For the text-containing cell, return its midpoint in (X, Y) coordinate format. 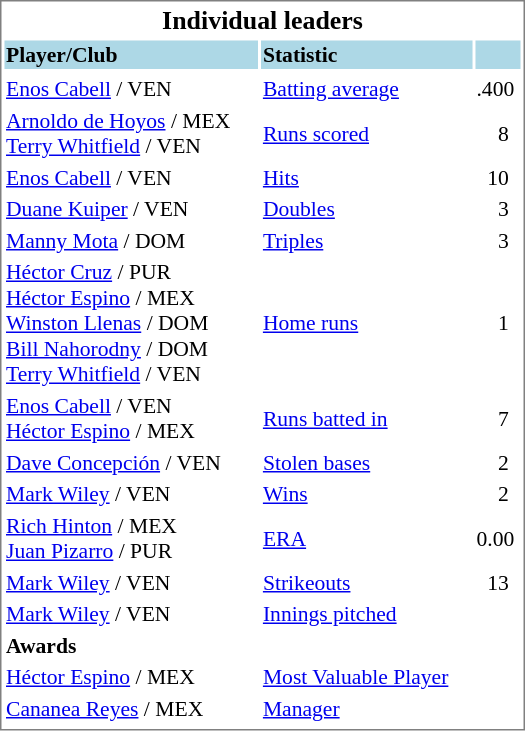
Héctor Espino / MEX (131, 677)
Most Valuable Player (366, 677)
Manny Mota / DOM (131, 240)
Dave Concepción / VEN (131, 462)
0.00 (498, 539)
8 (498, 133)
Batting average (366, 89)
Hits (366, 178)
Duane Kuiper / VEN (131, 209)
Manager (366, 708)
Wins (366, 494)
.400 (498, 89)
Stolen bases (366, 462)
Individual leaders (262, 20)
ERA (366, 539)
Runs scored (366, 133)
Enos Cabell / VENHéctor Espino / MEX (131, 419)
Awards (131, 646)
13 (498, 582)
Cananea Reyes / MEX (131, 708)
Statistic (366, 54)
Arnoldo de Hoyos / MEX Terry Whitfield / VEN (131, 133)
Triples (366, 240)
Rich Hinton / MEX Juan Pizarro / PUR (131, 539)
Strikeouts (366, 582)
10 (498, 178)
Player/Club (131, 54)
Héctor Cruz / PUR Héctor Espino / MEX Winston Llenas / DOM Bill Nahorodny / DOM Terry Whitfield / VEN (131, 323)
Doubles (366, 209)
Home runs (366, 323)
1 (498, 323)
7 (498, 419)
Runs batted in (366, 419)
Innings pitched (366, 614)
